Search for the cell housing the specified text and yield its (X, Y) center coordinate. 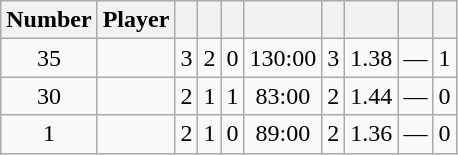
1.38 (372, 58)
130:00 (283, 58)
Number (49, 20)
89:00 (283, 134)
83:00 (283, 96)
30 (49, 96)
35 (49, 58)
Player (136, 20)
1.44 (372, 96)
1.36 (372, 134)
